Return [x, y] of the center of cell containing provided text 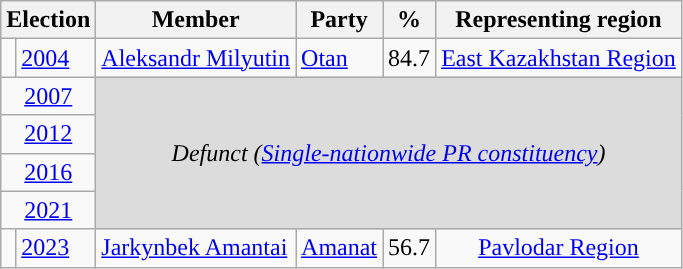
2004 [56, 58]
Otan [340, 58]
2007 [48, 96]
2023 [56, 248]
Election [48, 20]
Pavlodar Region [559, 248]
84.7 [410, 58]
2012 [48, 134]
% [410, 20]
Jarkynbek Amantai [196, 248]
Member [196, 20]
Party [340, 20]
East Kazakhstan Region [559, 58]
Aleksandr Milyutin [196, 58]
Representing region [559, 20]
Amanat [340, 248]
56.7 [410, 248]
2021 [48, 210]
2016 [48, 172]
Defunct (Single-nationwide PR constituency) [388, 153]
